Identify which cell holds the provided text, then report its [X, Y] central coordinate. 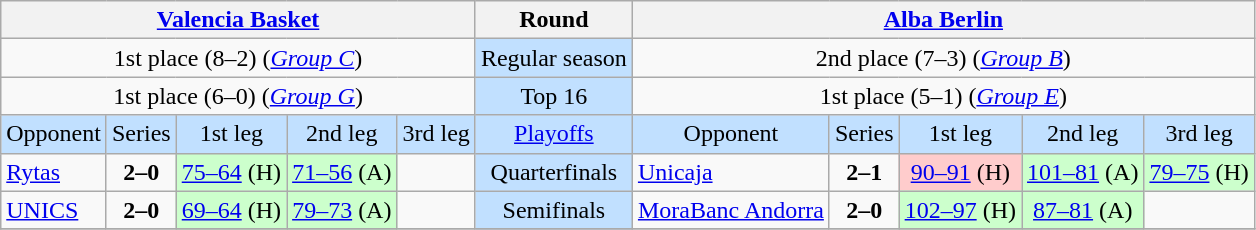
87–81 (A) [1083, 210]
1st place (6–0) (Group G) [238, 96]
Regular season [554, 58]
71–56 (A) [342, 172]
Quarterfinals [554, 172]
Semifinals [554, 210]
75–64 (H) [231, 172]
Playoffs [554, 134]
Valencia Basket [238, 20]
Round [554, 20]
Alba Berlin [943, 20]
101–81 (A) [1083, 172]
102–97 (H) [960, 210]
MoraBanc Andorra [730, 210]
Rytas [54, 172]
1st place (8–2) (Group C) [238, 58]
Unicaja [730, 172]
Top 16 [554, 96]
90–91 (H) [960, 172]
69–64 (H) [231, 210]
UNICS [54, 210]
1st place (5–1) (Group E) [943, 96]
79–75 (H) [1199, 172]
2nd place (7–3) (Group B) [943, 58]
79–73 (A) [342, 210]
2–1 [864, 172]
